Determine the (X, Y) coordinate at the center of the cell enclosing the given text.  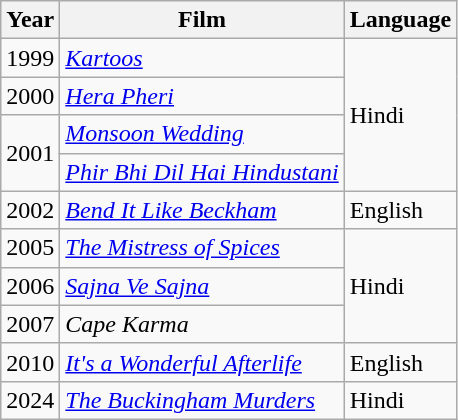
Phir Bhi Dil Hai Hindustani (202, 172)
2000 (30, 96)
2001 (30, 153)
2024 (30, 400)
Year (30, 20)
The Mistress of Spices (202, 248)
Sajna Ve Sajna (202, 286)
Bend It Like Beckham (202, 210)
2010 (30, 362)
Kartoos (202, 58)
1999 (30, 58)
Hera Pheri (202, 96)
Film (202, 20)
2007 (30, 324)
2005 (30, 248)
Language (400, 20)
Monsoon Wedding (202, 134)
2002 (30, 210)
It's a Wonderful Afterlife (202, 362)
Cape Karma (202, 324)
2006 (30, 286)
The Buckingham Murders (202, 400)
